Capture the cell that displays the provided text and extract its (x, y) central coordinate. 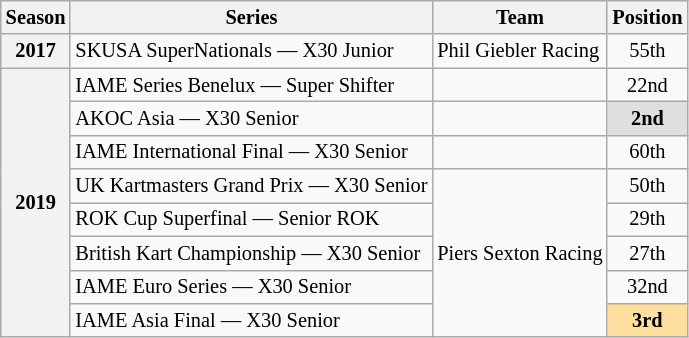
2019 (36, 202)
IAME Asia Final — X30 Senior (251, 320)
55th (647, 51)
29th (647, 219)
IAME Series Benelux — Super Shifter (251, 85)
IAME International Final — X30 Senior (251, 152)
22nd (647, 85)
2nd (647, 118)
27th (647, 253)
IAME Euro Series — X30 Senior (251, 287)
2017 (36, 51)
Phil Giebler Racing (520, 51)
Piers Sexton Racing (520, 253)
UK Kartmasters Grand Prix — X30 Senior (251, 186)
60th (647, 152)
Position (647, 17)
Series (251, 17)
32nd (647, 287)
3rd (647, 320)
Team (520, 17)
SKUSA SuperNationals — X30 Junior (251, 51)
British Kart Championship — X30 Senior (251, 253)
ROK Cup Superfinal — Senior ROK (251, 219)
AKOC Asia — X30 Senior (251, 118)
Season (36, 17)
50th (647, 186)
